For the text-containing cell, return its midpoint in (X, Y) coordinate format. 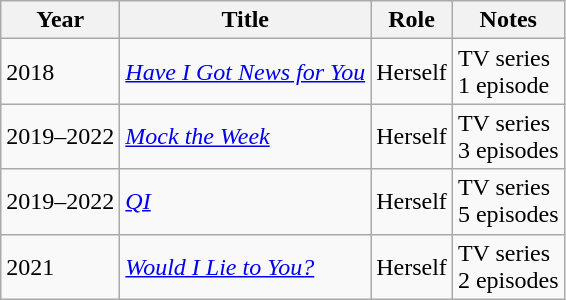
Year (60, 20)
TV series3 episodes (508, 136)
Role (412, 20)
Notes (508, 20)
TV series2 episodes (508, 266)
Would I Lie to You? (246, 266)
Mock the Week (246, 136)
TV series1 episode (508, 72)
2018 (60, 72)
Have I Got News for You (246, 72)
TV series5 episodes (508, 202)
Title (246, 20)
2021 (60, 266)
QI (246, 202)
